Search for the cell housing the specified text and yield its [X, Y] center coordinate. 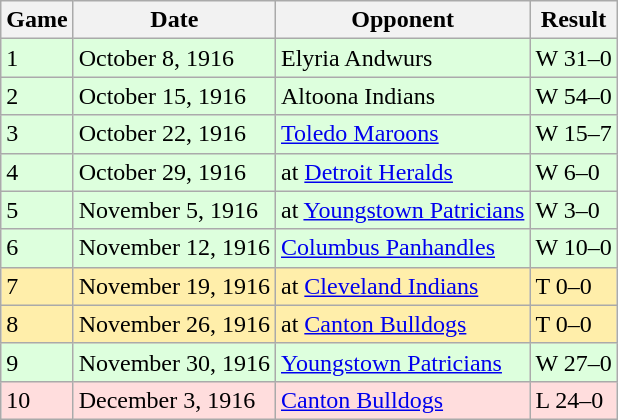
W 31–0 [574, 58]
2 [37, 96]
W 6–0 [574, 172]
Date [174, 20]
3 [37, 134]
at Detroit Heralds [402, 172]
W 10–0 [574, 248]
8 [37, 324]
October 8, 1916 [174, 58]
November 30, 1916 [174, 362]
9 [37, 362]
10 [37, 400]
October 15, 1916 [174, 96]
W 15–7 [574, 134]
W 27–0 [574, 362]
W 3–0 [574, 210]
Canton Bulldogs [402, 400]
L 24–0 [574, 400]
December 3, 1916 [174, 400]
October 22, 1916 [174, 134]
November 26, 1916 [174, 324]
6 [37, 248]
Game [37, 20]
7 [37, 286]
5 [37, 210]
Toledo Maroons [402, 134]
November 12, 1916 [174, 248]
Columbus Panhandles [402, 248]
4 [37, 172]
W 54–0 [574, 96]
Youngstown Patricians [402, 362]
November 5, 1916 [174, 210]
Altoona Indians [402, 96]
Opponent [402, 20]
October 29, 1916 [174, 172]
at Youngstown Patricians [402, 210]
1 [37, 58]
November 19, 1916 [174, 286]
at Canton Bulldogs [402, 324]
at Cleveland Indians [402, 286]
Elyria Andwurs [402, 58]
Result [574, 20]
